Provide the [x, y] coordinate of the cell's center where the given text is located.  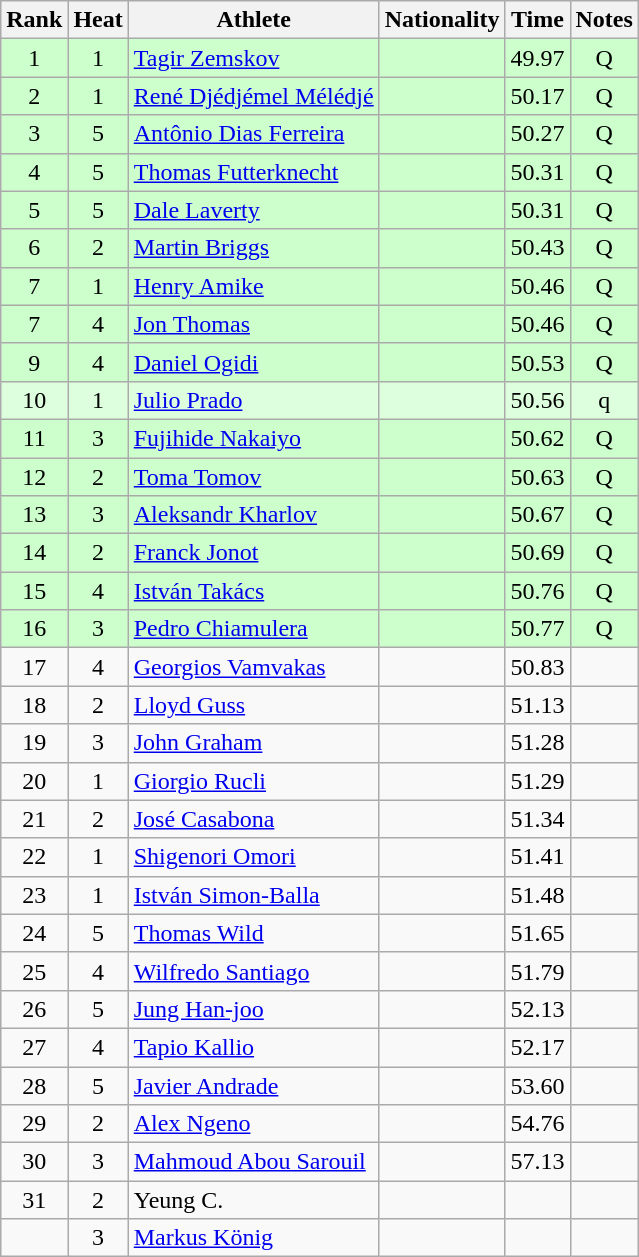
50.56 [538, 400]
50.53 [538, 362]
Athlete [254, 20]
20 [34, 781]
51.79 [538, 971]
Tapio Kallio [254, 1047]
52.17 [538, 1047]
9 [34, 362]
51.28 [538, 743]
51.13 [538, 705]
10 [34, 400]
50.76 [538, 591]
Shigenori Omori [254, 857]
Antônio Dias Ferreira [254, 134]
István Simon-Balla [254, 895]
Aleksandr Kharlov [254, 515]
50.62 [538, 438]
Rank [34, 20]
Nationality [442, 20]
Jung Han-joo [254, 1009]
51.29 [538, 781]
51.48 [538, 895]
14 [34, 553]
Fujihide Nakaiyo [254, 438]
Martin Briggs [254, 248]
István Takács [254, 591]
17 [34, 667]
51.41 [538, 857]
27 [34, 1047]
Julio Prado [254, 400]
René Djédjémel Mélédjé [254, 96]
30 [34, 1162]
51.65 [538, 933]
50.27 [538, 134]
50.77 [538, 629]
Toma Tomov [254, 477]
Markus König [254, 1238]
11 [34, 438]
16 [34, 629]
12 [34, 477]
Tagir Zemskov [254, 58]
50.83 [538, 667]
53.60 [538, 1085]
Georgios Vamvakas [254, 667]
51.34 [538, 819]
18 [34, 705]
Thomas Wild [254, 933]
25 [34, 971]
54.76 [538, 1124]
Heat [98, 20]
19 [34, 743]
29 [34, 1124]
Time [538, 20]
52.13 [538, 1009]
Thomas Futterknecht [254, 172]
26 [34, 1009]
Giorgio Rucli [254, 781]
50.43 [538, 248]
Alex Ngeno [254, 1124]
50.67 [538, 515]
24 [34, 933]
15 [34, 591]
José Casabona [254, 819]
50.69 [538, 553]
Franck Jonot [254, 553]
57.13 [538, 1162]
Wilfredo Santiago [254, 971]
Pedro Chiamulera [254, 629]
Jon Thomas [254, 324]
Mahmoud Abou Sarouil [254, 1162]
13 [34, 515]
Javier Andrade [254, 1085]
21 [34, 819]
49.97 [538, 58]
q [604, 400]
6 [34, 248]
22 [34, 857]
50.17 [538, 96]
Yeung C. [254, 1200]
50.63 [538, 477]
23 [34, 895]
Daniel Ogidi [254, 362]
Lloyd Guss [254, 705]
Dale Laverty [254, 210]
Notes [604, 20]
28 [34, 1085]
31 [34, 1200]
John Graham [254, 743]
Henry Amike [254, 286]
